Identify which cell holds the provided text, then report its (X, Y) central coordinate. 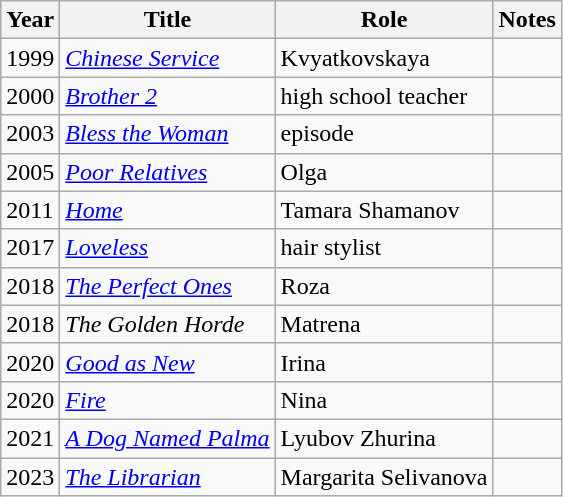
Home (168, 210)
Notes (527, 20)
Brother 2 (168, 96)
Year (30, 20)
Irina (384, 362)
2017 (30, 248)
Olga (384, 172)
2000 (30, 96)
Good as New (168, 362)
The Librarian (168, 477)
Loveless (168, 248)
Role (384, 20)
Roza (384, 286)
Title (168, 20)
Tamara Shamanov (384, 210)
2021 (30, 438)
1999 (30, 58)
Poor Relatives (168, 172)
Fire (168, 400)
Chinese Service (168, 58)
The Golden Horde (168, 324)
The Perfect Ones (168, 286)
Kvyatkovskaya (384, 58)
hair stylist (384, 248)
2005 (30, 172)
2003 (30, 134)
A Dog Named Palma (168, 438)
Lyubov Zhurina (384, 438)
Bless the Woman (168, 134)
2011 (30, 210)
Nina (384, 400)
Margarita Selivanova (384, 477)
2023 (30, 477)
Matrena (384, 324)
episode (384, 134)
high school teacher (384, 96)
